Return (X, Y) of the center of cell containing provided text 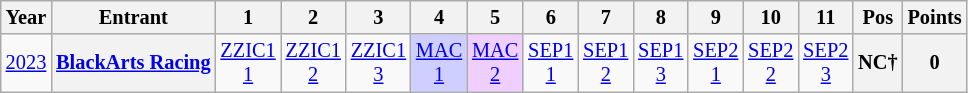
Year (26, 17)
SEP13 (660, 63)
8 (660, 17)
6 (550, 17)
ZZIC12 (314, 63)
1 (248, 17)
10 (770, 17)
SEP22 (770, 63)
Points (935, 17)
MAC2 (495, 63)
SEP12 (606, 63)
2 (314, 17)
SEP11 (550, 63)
NC† (878, 63)
4 (439, 17)
0 (935, 63)
ZZIC13 (378, 63)
5 (495, 17)
11 (826, 17)
MAC1 (439, 63)
ZZIC11 (248, 63)
3 (378, 17)
Entrant (133, 17)
2023 (26, 63)
7 (606, 17)
Pos (878, 17)
SEP23 (826, 63)
SEP21 (716, 63)
BlackArts Racing (133, 63)
9 (716, 17)
